Capture the cell that displays the provided text and extract its [x, y] central coordinate. 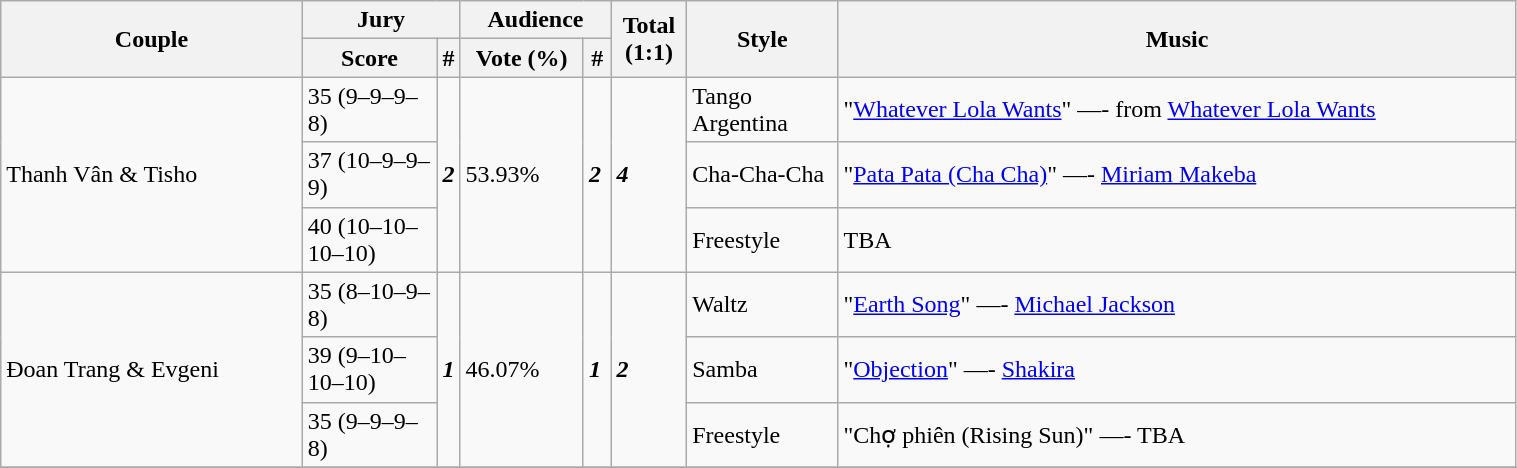
Waltz [762, 304]
39 (9–10–10–10) [370, 370]
40 (10–10–10–10) [370, 240]
Thanh Vân & Tisho [152, 174]
Đoan Trang & Evgeni [152, 370]
37 (10–9–9–9) [370, 174]
"Chợ phiên (Rising Sun)" —- TBA [1177, 434]
TBA [1177, 240]
Couple [152, 39]
"Earth Song" —- Michael Jackson [1177, 304]
Vote (%) [522, 58]
Jury [381, 20]
53.93% [522, 174]
35 (8–10–9–8) [370, 304]
Samba [762, 370]
Audience [536, 20]
Score [370, 58]
Tango Argentina [762, 110]
"Objection" —- Shakira [1177, 370]
Music [1177, 39]
Cha-Cha-Cha [762, 174]
"Whatever Lola Wants" —- from Whatever Lola Wants [1177, 110]
Style [762, 39]
46.07% [522, 370]
4 [649, 174]
Total (1:1) [649, 39]
"Pata Pata (Cha Cha)" —- Miriam Makeba [1177, 174]
